Return (x, y) of the center of cell containing provided text 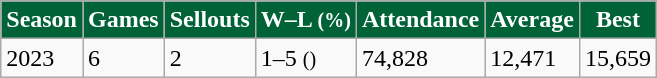
Sellouts (210, 20)
Season (42, 20)
74,828 (420, 58)
W–L (%) (306, 20)
Best (618, 20)
Attendance (420, 20)
Average (532, 20)
6 (123, 58)
12,471 (532, 58)
2 (210, 58)
1–5 () (306, 58)
2023 (42, 58)
15,659 (618, 58)
Games (123, 20)
